From the cell containing the given text, extract its center point as [X, Y] coordinate. 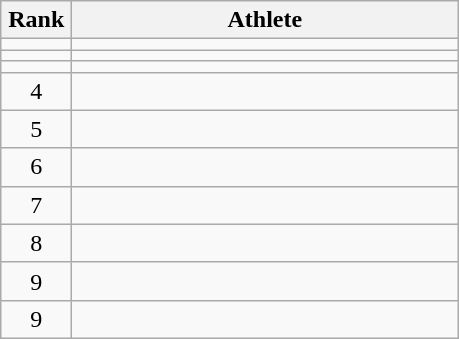
4 [36, 91]
5 [36, 129]
6 [36, 167]
Rank [36, 20]
8 [36, 243]
7 [36, 205]
Athlete [265, 20]
